For the text-containing cell, return its midpoint in [X, Y] coordinate format. 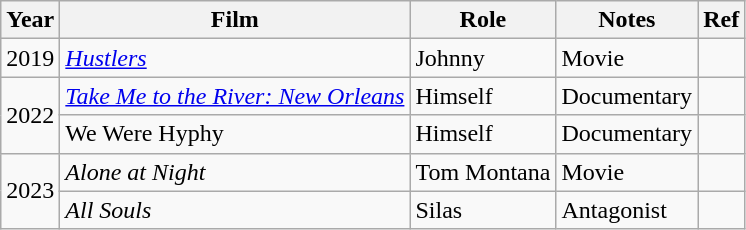
Antagonist [627, 210]
2023 [30, 191]
2022 [30, 115]
Tom Montana [483, 172]
Hustlers [235, 58]
All Souls [235, 210]
Ref [722, 20]
We Were Hyphy [235, 134]
Take Me to the River: New Orleans [235, 96]
Silas [483, 210]
Johnny [483, 58]
Year [30, 20]
2019 [30, 58]
Film [235, 20]
Alone at Night [235, 172]
Role [483, 20]
Notes [627, 20]
